Scan for the cell matching the given text and deliver its [x, y] coordinate at center. 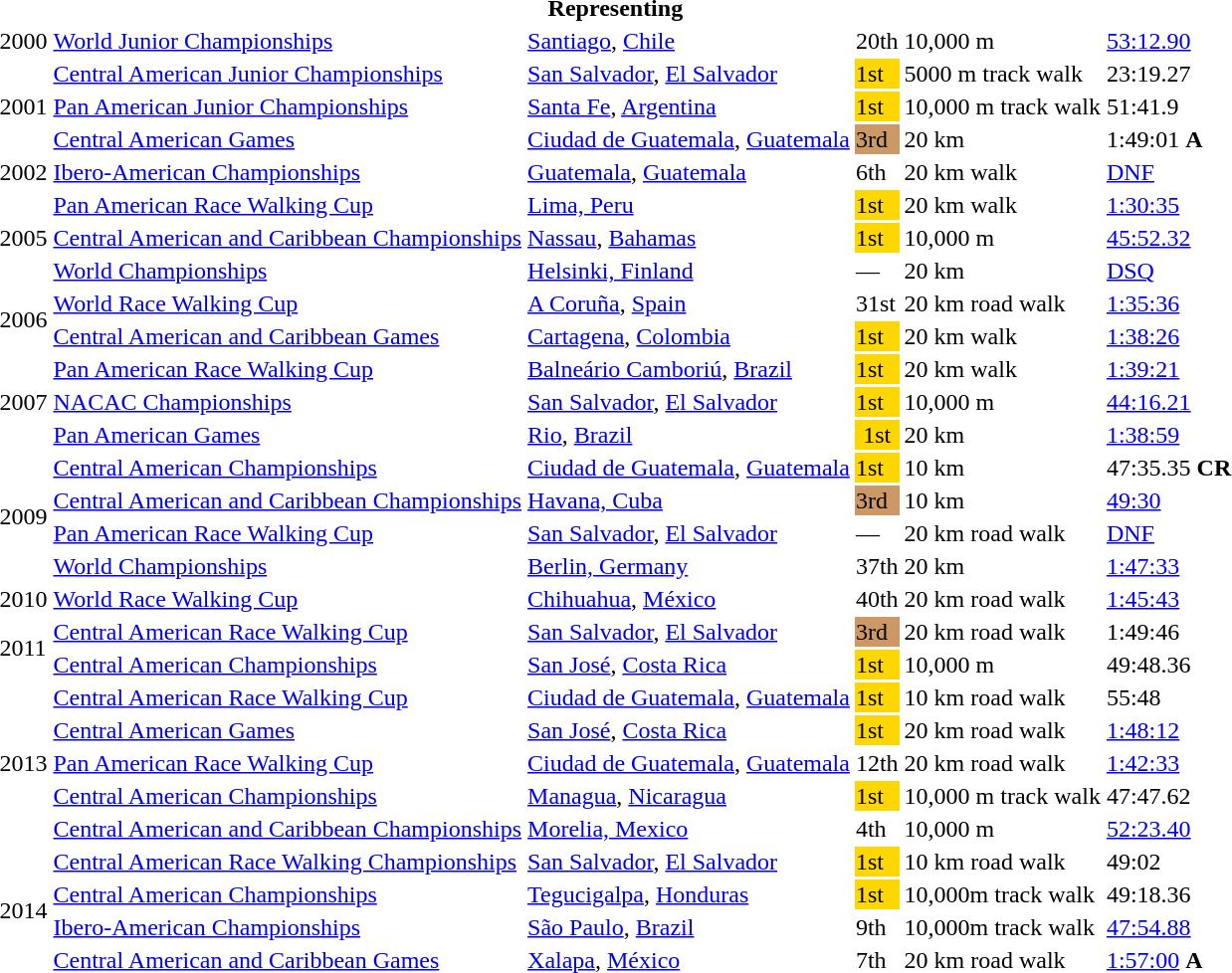
52:23.40 [1168, 829]
1:35:36 [1168, 303]
49:48.36 [1168, 665]
Nassau, Bahamas [689, 238]
Morelia, Mexico [689, 829]
Chihuahua, México [689, 599]
1:49:46 [1168, 632]
Pan American Junior Championships [288, 106]
A Coruña, Spain [689, 303]
Helsinki, Finland [689, 271]
Berlin, Germany [689, 566]
Cartagena, Colombia [689, 336]
1:30:35 [1168, 205]
37th [877, 566]
49:02 [1168, 862]
1:49:01 A [1168, 139]
1:47:33 [1168, 566]
NACAC Championships [288, 402]
1:38:26 [1168, 336]
51:41.9 [1168, 106]
23:19.27 [1168, 74]
55:48 [1168, 697]
44:16.21 [1168, 402]
Managua, Nicaragua [689, 796]
12th [877, 763]
31st [877, 303]
Havana, Cuba [689, 500]
Santiago, Chile [689, 41]
1:48:12 [1168, 730]
DSQ [1168, 271]
Central American Junior Championships [288, 74]
47:54.88 [1168, 927]
World Junior Championships [288, 41]
Lima, Peru [689, 205]
1:38:59 [1168, 435]
Santa Fe, Argentina [689, 106]
49:18.36 [1168, 894]
53:12.90 [1168, 41]
6th [877, 172]
5000 m track walk [1002, 74]
Guatemala, Guatemala [689, 172]
9th [877, 927]
1:39:21 [1168, 369]
47:47.62 [1168, 796]
Central American and Caribbean Games [288, 336]
São Paulo, Brazil [689, 927]
Central American Race Walking Championships [288, 862]
4th [877, 829]
1:45:43 [1168, 599]
20th [877, 41]
Tegucigalpa, Honduras [689, 894]
47:35.35 CR [1168, 468]
Pan American Games [288, 435]
1:42:33 [1168, 763]
Rio, Brazil [689, 435]
40th [877, 599]
45:52.32 [1168, 238]
49:30 [1168, 500]
Balneário Camboriú, Brazil [689, 369]
